Locate the cell with the specified text and output its (X, Y) center coordinate. 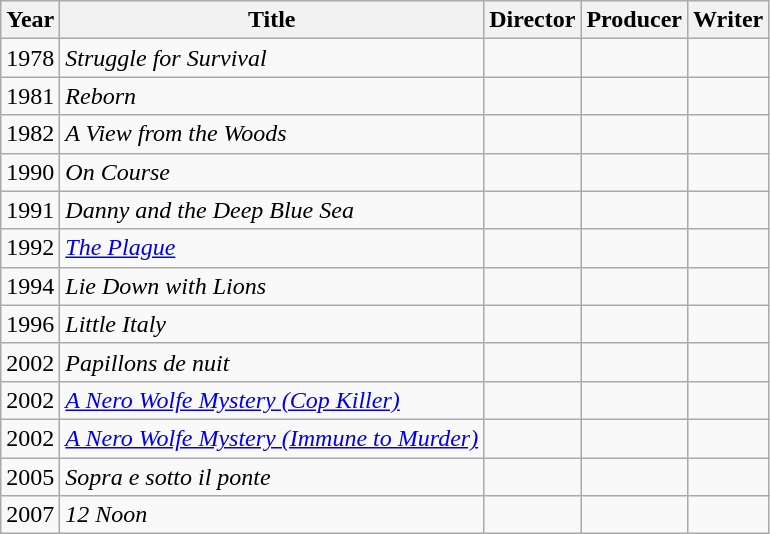
1982 (30, 134)
Lie Down with Lions (272, 286)
Title (272, 20)
1981 (30, 96)
Papillons de nuit (272, 362)
2005 (30, 477)
1996 (30, 324)
1978 (30, 58)
A View from the Woods (272, 134)
Year (30, 20)
The Plague (272, 248)
1990 (30, 172)
2007 (30, 515)
1992 (30, 248)
Little Italy (272, 324)
Producer (634, 20)
On Course (272, 172)
Writer (728, 20)
1994 (30, 286)
Director (532, 20)
Danny and the Deep Blue Sea (272, 210)
Reborn (272, 96)
12 Noon (272, 515)
Sopra e sotto il ponte (272, 477)
Struggle for Survival (272, 58)
A Nero Wolfe Mystery (Cop Killer) (272, 400)
A Nero Wolfe Mystery (Immune to Murder) (272, 438)
1991 (30, 210)
